Provide the (X, Y) coordinate of the cell's center where the given text is located.  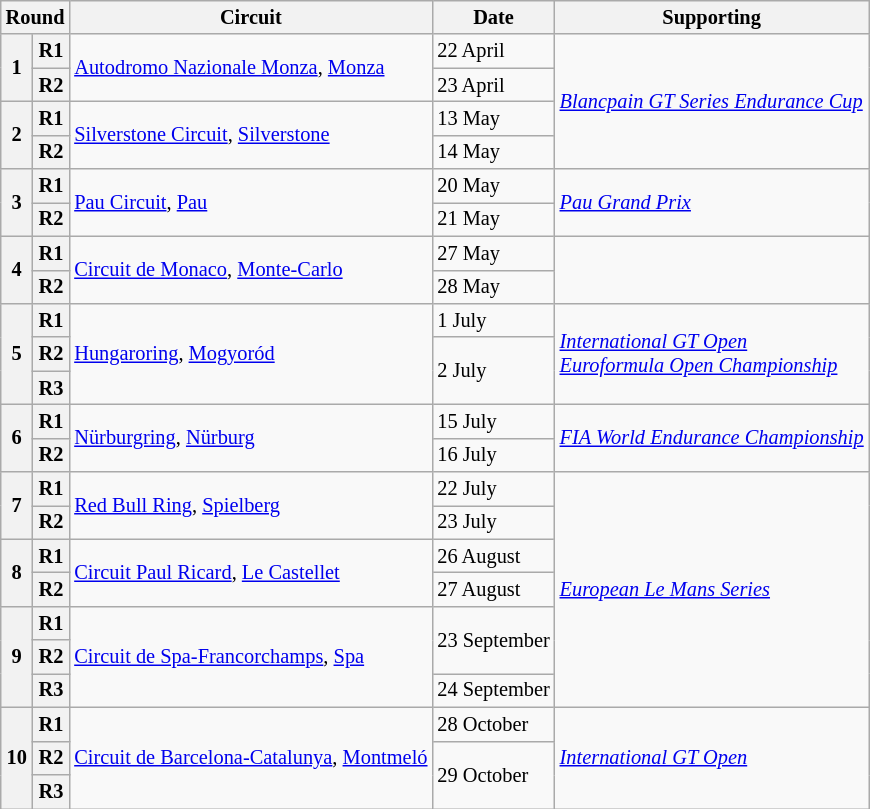
14 May (493, 152)
16 July (493, 455)
6 (17, 438)
28 May (493, 287)
23 July (493, 522)
27 August (493, 589)
24 September (493, 690)
22 July (493, 489)
Red Bull Ring, Spielberg (250, 506)
10 (17, 758)
27 May (493, 253)
Pau Circuit, Pau (250, 202)
21 May (493, 219)
2 (17, 134)
Circuit de Monaco, Monte-Carlo (250, 270)
23 September (493, 640)
Circuit de Barcelona-Catalunya, Montmeló (250, 758)
4 (17, 270)
Silverstone Circuit, Silverstone (250, 134)
FIA World Endurance Championship (712, 438)
28 October (493, 724)
20 May (493, 186)
Circuit (250, 17)
5 (17, 354)
Circuit Paul Ricard, Le Castellet (250, 572)
22 April (493, 51)
23 April (493, 85)
Hungaroring, Mogyoród (250, 354)
Circuit de Spa-Francorchamps, Spa (250, 656)
1 July (493, 320)
Autodromo Nazionale Monza, Monza (250, 68)
Pau Grand Prix (712, 202)
Supporting (712, 17)
International GT Open (712, 758)
7 (17, 506)
Blancpain GT Series Endurance Cup (712, 102)
International GT Open Euroformula Open Championship (712, 354)
Date (493, 17)
29 October (493, 774)
3 (17, 202)
26 August (493, 556)
9 (17, 656)
Round (36, 17)
8 (17, 572)
Nürburgring, Nürburg (250, 438)
European Le Mans Series (712, 590)
13 May (493, 118)
15 July (493, 421)
1 (17, 68)
2 July (493, 370)
